Provide the (x, y) coordinate of the cell's center where the given text is located.  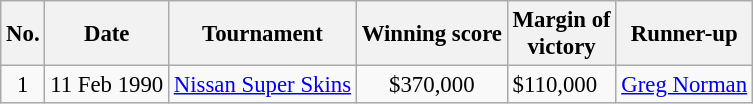
Winning score (432, 34)
Nissan Super Skins (263, 85)
Margin ofvictory (562, 34)
Runner-up (684, 34)
No. (23, 34)
Date (107, 34)
$370,000 (432, 85)
$110,000 (562, 85)
11 Feb 1990 (107, 85)
Tournament (263, 34)
Greg Norman (684, 85)
1 (23, 85)
